Capture the cell that displays the provided text and extract its [X, Y] central coordinate. 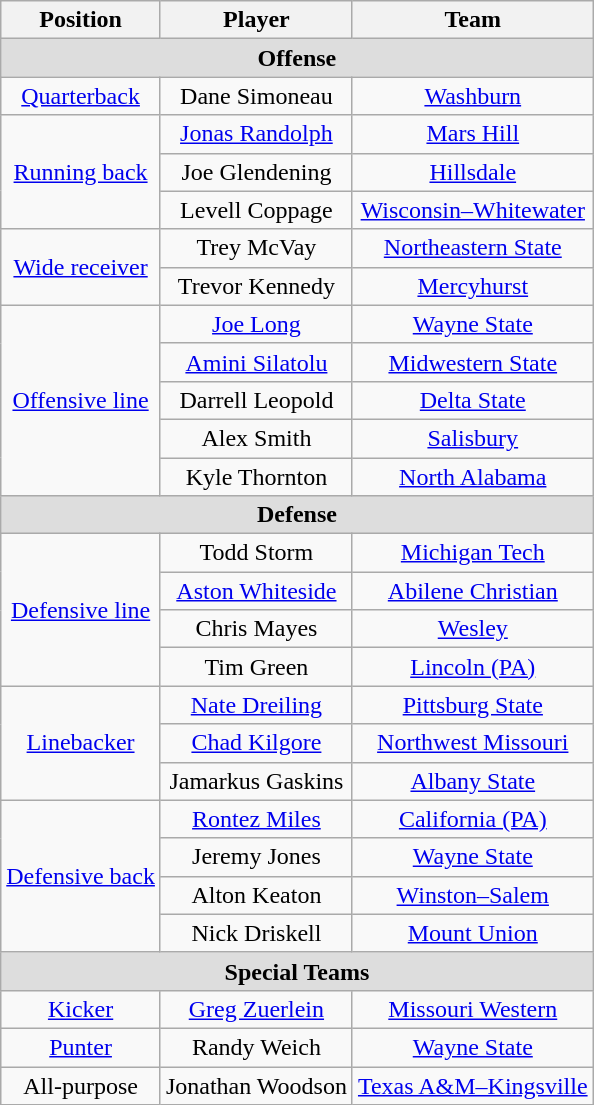
Darrell Leopold [256, 400]
Todd Storm [256, 553]
Pittsburg State [472, 705]
Jamarkus Gaskins [256, 781]
Greg Zuerlein [256, 1009]
Amini Silatolu [256, 362]
Joe Long [256, 324]
Delta State [472, 400]
Jeremy Jones [256, 857]
Tim Green [256, 667]
Offensive line [81, 400]
Kicker [81, 1009]
Kyle Thornton [256, 477]
Midwestern State [472, 362]
Winston–Salem [472, 895]
Alex Smith [256, 438]
Special Teams [297, 971]
Nate Dreiling [256, 705]
Mars Hill [472, 134]
California (PA) [472, 819]
Defensive back [81, 876]
Levell Coppage [256, 210]
Team [472, 20]
Joe Glendening [256, 172]
Jonathan Woodson [256, 1085]
Jonas Randolph [256, 134]
Position [81, 20]
Punter [81, 1047]
Texas A&M–Kingsville [472, 1085]
Michigan Tech [472, 553]
Wide receiver [81, 267]
Rontez Miles [256, 819]
Chris Mayes [256, 629]
Trey McVay [256, 248]
Albany State [472, 781]
Defensive line [81, 610]
Washburn [472, 96]
Trevor Kennedy [256, 286]
Alton Keaton [256, 895]
Offense [297, 58]
North Alabama [472, 477]
Northeastern State [472, 248]
Chad Kilgore [256, 743]
Quarterback [81, 96]
Northwest Missouri [472, 743]
Salisbury [472, 438]
Lincoln (PA) [472, 667]
Linebacker [81, 743]
Mercyhurst [472, 286]
All-purpose [81, 1085]
Randy Weich [256, 1047]
Hillsdale [472, 172]
Wesley [472, 629]
Nick Driskell [256, 933]
Missouri Western [472, 1009]
Dane Simoneau [256, 96]
Player [256, 20]
Running back [81, 172]
Aston Whiteside [256, 591]
Mount Union [472, 933]
Defense [297, 515]
Abilene Christian [472, 591]
Wisconsin–Whitewater [472, 210]
